Scan for the cell matching the given text and deliver its [x, y] coordinate at center. 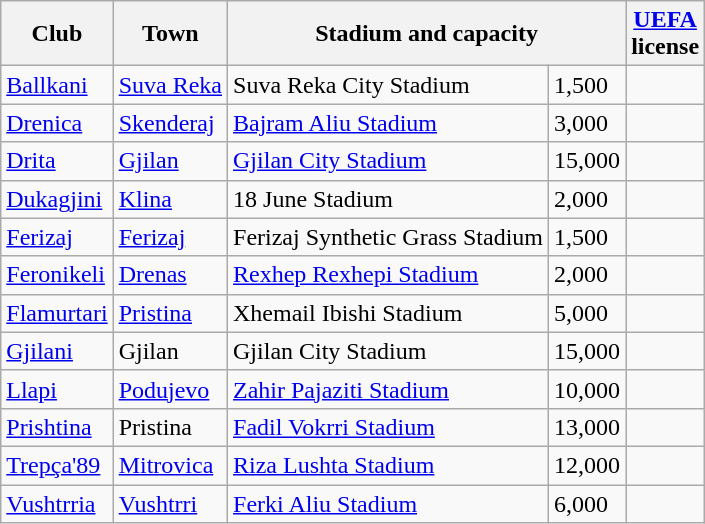
Stadium and capacity [427, 34]
18 June Stadium [388, 199]
Drenica [57, 123]
Club [57, 34]
Bajram Aliu Stadium [388, 123]
Mitrovica [170, 465]
13,000 [588, 427]
Llapi [57, 389]
Rexhep Rexhepi Stadium [388, 275]
3,000 [588, 123]
Podujevo [170, 389]
Klina [170, 199]
Zahir Pajaziti Stadium [388, 389]
Drenas [170, 275]
Vushtrria [57, 503]
Ballkani [57, 85]
Feronikeli [57, 275]
Flamurtari [57, 313]
Town [170, 34]
Ferizaj Synthetic Grass Stadium [388, 237]
6,000 [588, 503]
Ferki Aliu Stadium [388, 503]
5,000 [588, 313]
Trepça'89 [57, 465]
Gjilani [57, 351]
Riza Lushta Stadium [388, 465]
Suva Reka City Stadium [388, 85]
UEFAlicense [666, 34]
Dukagjini [57, 199]
Skenderaj [170, 123]
Drita [57, 161]
Vushtrri [170, 503]
Fadil Vokrri Stadium [388, 427]
Prishtina [57, 427]
10,000 [588, 389]
Suva Reka [170, 85]
12,000 [588, 465]
Xhemail Ibishi Stadium [388, 313]
